Return [x, y] of the center of cell containing provided text 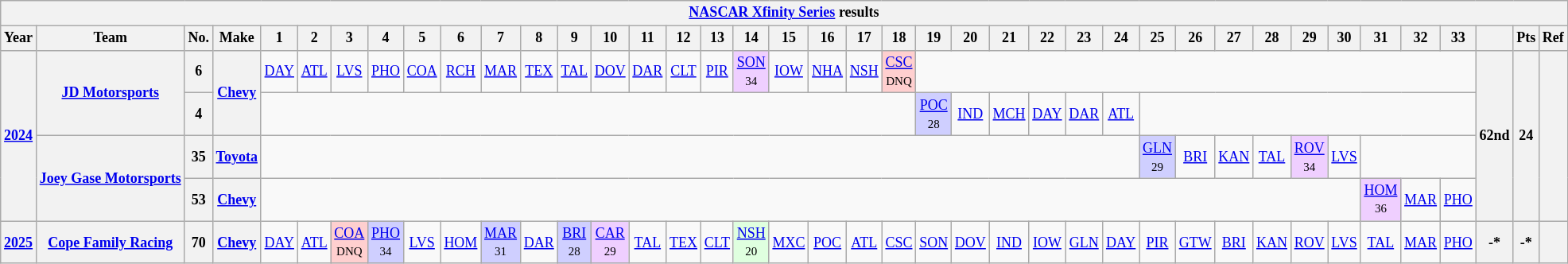
RCH [461, 72]
10 [610, 38]
MXC [789, 243]
NASCAR Xfinity Series results [784, 13]
CAR29 [610, 243]
PHO34 [386, 243]
30 [1344, 38]
NSH [864, 72]
20 [971, 38]
ROV34 [1309, 157]
15 [789, 38]
53 [199, 200]
SON [933, 243]
70 [199, 243]
Pts [1527, 38]
COA [421, 72]
GLN29 [1158, 157]
25 [1158, 38]
28 [1272, 38]
35 [199, 157]
HOM36 [1380, 200]
14 [751, 38]
COADNQ [350, 243]
NHA [828, 72]
Ref [1554, 38]
32 [1421, 38]
Cope Family Racing [110, 243]
27 [1234, 38]
2024 [19, 135]
Joey Gase Motorsports [110, 178]
Make [237, 38]
19 [933, 38]
9 [574, 38]
33 [1458, 38]
12 [684, 38]
POC [828, 243]
GLN [1085, 243]
POC28 [933, 115]
JD Motorsports [110, 92]
1 [279, 38]
BRI28 [574, 243]
18 [898, 38]
23 [1085, 38]
16 [828, 38]
2 [314, 38]
No. [199, 38]
62nd [1495, 135]
26 [1195, 38]
21 [1009, 38]
Toyota [237, 157]
GTW [1195, 243]
11 [647, 38]
8 [539, 38]
NSH20 [751, 243]
17 [864, 38]
29 [1309, 38]
CSC [898, 243]
HOM [461, 243]
5 [421, 38]
Year [19, 38]
CSCDNQ [898, 72]
Team [110, 38]
22 [1047, 38]
MAR31 [501, 243]
31 [1380, 38]
ROV [1309, 243]
2025 [19, 243]
MCH [1009, 115]
7 [501, 38]
13 [717, 38]
3 [350, 38]
SON34 [751, 72]
